Search for the cell housing the specified text and yield its [x, y] center coordinate. 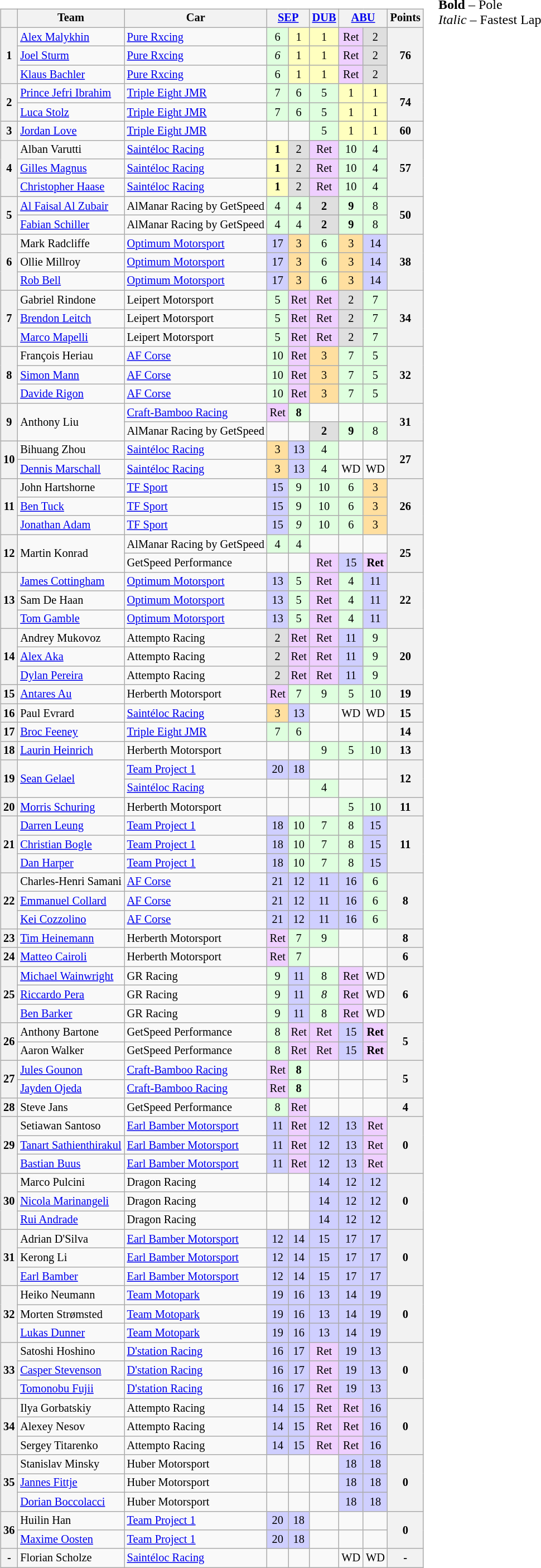
SEP [288, 18]
Alexey Nesov [70, 1427]
James Cottingham [70, 581]
Tom Gamble [70, 619]
Casper Stevenson [70, 1370]
Marco Mapelli [70, 338]
Earl Bamber [70, 1277]
Anthony Liu [70, 422]
76 [405, 56]
Fabian Schiller [70, 225]
John Hartshorne [70, 488]
Anthony Bartone [70, 1032]
Ben Barker [70, 1013]
30 [9, 1201]
Broc Feeney [70, 732]
Sean Gelael [70, 779]
DUB [325, 18]
Huilin Han [70, 1521]
Sam De Haan [70, 600]
Satoshi Hoshino [70, 1351]
Jordan Love [70, 131]
Maxime Oosten [70, 1540]
Matteo Cairoli [70, 957]
Dennis Marschall [70, 469]
Gilles Magnus [70, 169]
Nicola Marinangeli [70, 1201]
Laurin Heinrich [70, 751]
Brendon Leitch [70, 319]
Florian Scholze [70, 1558]
Ollie Millroy [70, 262]
57 [405, 169]
Heiko Neumann [70, 1295]
Morten Strømsted [70, 1314]
Jannes Fittje [70, 1483]
Stanislav Minsky [70, 1464]
Jonathan Adam [70, 525]
Ilya Gorbatskiy [70, 1408]
Gabriel Rindone [70, 300]
29 [9, 1145]
Darren Leung [70, 826]
Alex Malykhin [70, 37]
Sergey Titarenko [70, 1446]
Points [405, 18]
74 [405, 103]
Christian Bogle [70, 845]
Team [70, 18]
Mark Radcliffe [70, 244]
Rui Andrade [70, 1220]
Dylan Pereira [70, 676]
Antares Au [70, 694]
Steve Jans [70, 1108]
Al Faisal Al Zubair [70, 206]
Lukas Dunner [70, 1333]
Christopher Haase [70, 187]
Jayden Ojeda [70, 1089]
Rob Bell [70, 281]
Dan Harper [70, 863]
Ben Tuck [70, 507]
Kei Cozzolino [70, 920]
Michael Wainwright [70, 976]
Davide Rigon [70, 394]
Morris Schuring [70, 807]
Andrey Mukovoz [70, 638]
ABU [363, 18]
Tanart Sathienthirakul [70, 1145]
Luca Stolz [70, 112]
60 [405, 131]
Alban Varutti [70, 150]
Adrian D'Silva [70, 1239]
Joel Sturm [70, 56]
Martin Konrad [70, 554]
Riccardo Pera [70, 995]
Setiawan Santoso [70, 1126]
35 [9, 1483]
Tomonobu Fujii [70, 1389]
Emmanuel Collard [70, 901]
Kerong Li [70, 1258]
Car [196, 18]
36 [9, 1530]
Dorian Boccolacci [70, 1502]
Paul Evrard [70, 713]
Simon Mann [70, 375]
28 [9, 1108]
33 [9, 1370]
24 [9, 957]
Alex Aka [70, 657]
Prince Jefri Ibrahim [70, 93]
Jules Gounon [70, 1070]
François Heriau [70, 356]
Tim Heinemann [70, 939]
Aaron Walker [70, 1051]
Marco Pulcini [70, 1182]
23 [9, 939]
50 [405, 215]
Charles-Henri Samani [70, 882]
Bastian Buus [70, 1164]
Bihuang Zhou [70, 450]
Klaus Bachler [70, 75]
38 [405, 262]
